Find where the given text appears and provide that cell's center as (X, Y) coordinate. 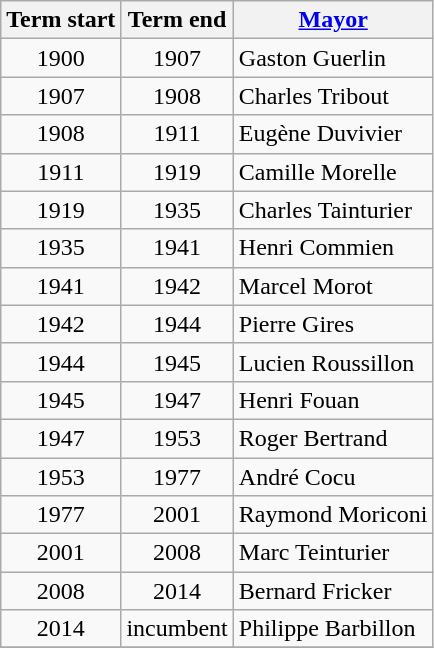
Charles Tainturier (333, 210)
Henri Fouan (333, 400)
incumbent (177, 629)
Charles Tribout (333, 96)
Philippe Barbillon (333, 629)
Raymond Moriconi (333, 515)
Term start (61, 20)
Eugène Duvivier (333, 134)
Roger Bertrand (333, 438)
Camille Morelle (333, 172)
1900 (61, 58)
Pierre Gires (333, 324)
Henri Commien (333, 248)
Lucien Roussillon (333, 362)
Term end (177, 20)
Bernard Fricker (333, 591)
Marc Teinturier (333, 553)
Marcel Morot (333, 286)
Gaston Guerlin (333, 58)
Mayor (333, 20)
André Cocu (333, 477)
